Output the [x, y] coordinate of the center of the cell containing the given text.  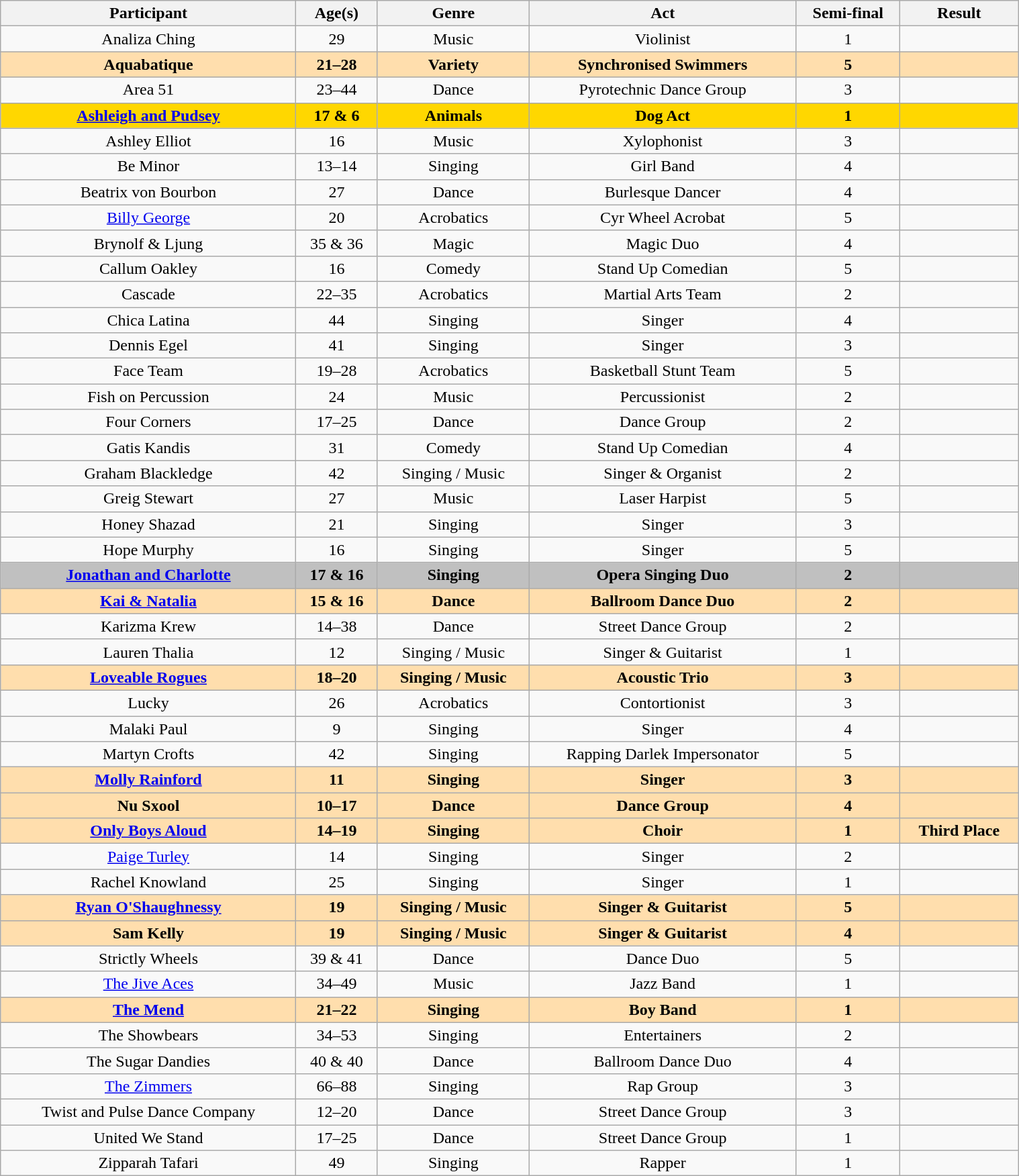
Boy Band [663, 1010]
Malaki Paul [148, 728]
41 [337, 346]
Choir [663, 831]
Semi-final [848, 13]
35 & 36 [337, 243]
Result [959, 13]
Contortionist [663, 703]
Rap Group [663, 1086]
14–19 [337, 831]
Nu Sxool [148, 805]
Entertainers [663, 1035]
Four Corners [148, 422]
Xylophonist [663, 141]
Strictly Wheels [148, 959]
13–14 [337, 166]
Cascade [148, 294]
Hope Murphy [148, 550]
17 & 16 [337, 575]
14 [337, 856]
Gatis Kandis [148, 448]
Pyrotechnic Dance Group [663, 90]
Kai & Natalia [148, 601]
Rachel Knowland [148, 882]
The Sugar Dandies [148, 1061]
The Mend [148, 1010]
22–35 [337, 294]
Synchronised Swimmers [663, 64]
Ashley Elliot [148, 141]
Only Boys Aloud [148, 831]
Analiza Ching [148, 39]
Jonathan and Charlotte [148, 575]
10–17 [337, 805]
26 [337, 703]
Percussionist [663, 397]
Graham Blackledge [148, 473]
9 [337, 728]
34–49 [337, 984]
21 [337, 524]
Ryan O'Shaughnessy [148, 908]
Singer & Organist [663, 473]
29 [337, 39]
Act [663, 13]
11 [337, 780]
39 & 41 [337, 959]
The Jive Aces [148, 984]
Chica Latina [148, 320]
Laser Harpist [663, 499]
Callum Oakley [148, 268]
Cyr Wheel Acrobat [663, 217]
Honey Shazad [148, 524]
Lucky [148, 703]
12–20 [337, 1112]
Genre [453, 13]
The Zimmers [148, 1086]
15 & 16 [337, 601]
Variety [453, 64]
Participant [148, 13]
Martyn Crofts [148, 754]
Basketball Stunt Team [663, 371]
24 [337, 397]
Area 51 [148, 90]
17 & 6 [337, 115]
66–88 [337, 1086]
34–53 [337, 1035]
Magic Duo [663, 243]
Rapper [663, 1163]
Burlesque Dancer [663, 192]
Aquabatique [148, 64]
Twist and Pulse Dance Company [148, 1112]
Face Team [148, 371]
United We Stand [148, 1138]
Third Place [959, 831]
Lauren Thalia [148, 652]
Martial Arts Team [663, 294]
21–22 [337, 1010]
44 [337, 320]
Zipparah Tafari [148, 1163]
Age(s) [337, 13]
Girl Band [663, 166]
14–38 [337, 626]
Beatrix von Bourbon [148, 192]
Fish on Percussion [148, 397]
40 & 40 [337, 1061]
18–20 [337, 677]
Rapping Darlek Impersonator [663, 754]
23–44 [337, 90]
Animals [453, 115]
21–28 [337, 64]
31 [337, 448]
12 [337, 652]
Karizma Krew [148, 626]
Paige Turley [148, 856]
20 [337, 217]
Sam Kelly [148, 933]
Opera Singing Duo [663, 575]
Magic [453, 243]
Greig Stewart [148, 499]
Jazz Band [663, 984]
Billy George [148, 217]
Violinist [663, 39]
25 [337, 882]
Dance Duo [663, 959]
49 [337, 1163]
Ashleigh and Pudsey [148, 115]
Loveable Rogues [148, 677]
Acoustic Trio [663, 677]
Be Minor [148, 166]
19–28 [337, 371]
Molly Rainford [148, 780]
Dog Act [663, 115]
Brynolf & Ljung [148, 243]
The Showbears [148, 1035]
Dennis Egel [148, 346]
